From the cell containing the given text, extract its center point as [X, Y] coordinate. 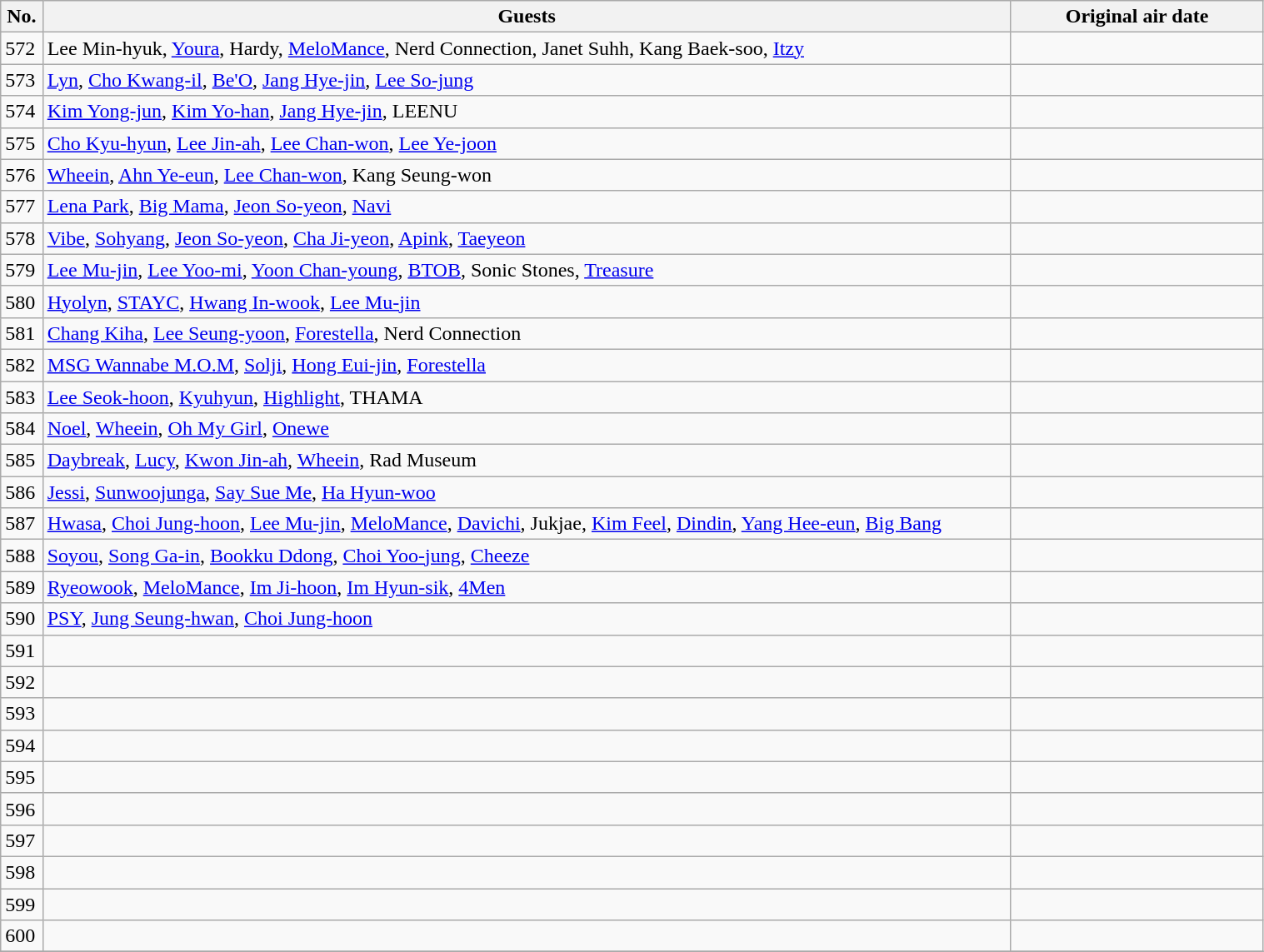
Ryeowook, MeloMance, Im Ji-hoon, Im Hyun-sik, 4Men [527, 587]
Lyn, Cho Kwang-il, Be'O, Jang Hye-jin, Lee So-jung [527, 80]
Cho Kyu-hyun, Lee Jin-ah, Lee Chan-won, Lee Ye-joon [527, 143]
585 [22, 461]
583 [22, 397]
590 [22, 619]
581 [22, 333]
MSG Wannabe M.O.M, Solji, Hong Eui-jin, Forestella [527, 365]
584 [22, 429]
Lee Mu-jin, Lee Yoo-mi, Yoon Chan-young, BTOB, Sonic Stones, Treasure [527, 270]
592 [22, 682]
599 [22, 904]
572 [22, 48]
Vibe, Sohyang, Jeon So-yeon, Cha Ji-yeon, Apink, Taeyeon [527, 238]
577 [22, 207]
574 [22, 112]
597 [22, 840]
Lee Min-hyuk, Youra, Hardy, MeloMance, Nerd Connection, Janet Suhh, Kang Baek-soo, Itzy [527, 48]
598 [22, 872]
Daybreak, Lucy, Kwon Jin-ah, Wheein, Rad Museum [527, 461]
PSY, Jung Seung-hwan, Choi Jung-hoon [527, 619]
575 [22, 143]
576 [22, 175]
593 [22, 714]
Guests [527, 17]
573 [22, 80]
587 [22, 524]
Noel, Wheein, Oh My Girl, Onewe [527, 429]
Hyolyn, STAYC, Hwang In-wook, Lee Mu-jin [527, 302]
Original air date [1137, 17]
Soyou, Song Ga-in, Bookku Ddong, Choi Yoo-jung, Cheeze [527, 556]
588 [22, 556]
580 [22, 302]
Lee Seok-hoon, Kyuhyun, Highlight, THAMA [527, 397]
Hwasa, Choi Jung-hoon, Lee Mu-jin, MeloMance, Davichi, Jukjae, Kim Feel, Dindin, Yang Hee-eun, Big Bang [527, 524]
Jessi, Sunwoojunga, Say Sue Me, Ha Hyun-woo [527, 492]
Kim Yong-jun, Kim Yo-han, Jang Hye-jin, LEENU [527, 112]
No. [22, 17]
595 [22, 777]
Chang Kiha, Lee Seung-yoon, Forestella, Nerd Connection [527, 333]
596 [22, 809]
586 [22, 492]
582 [22, 365]
600 [22, 936]
594 [22, 745]
591 [22, 650]
578 [22, 238]
Wheein, Ahn Ye-eun, Lee Chan-won, Kang Seung-won [527, 175]
589 [22, 587]
579 [22, 270]
Lena Park, Big Mama, Jeon So-yeon, Navi [527, 207]
